Output the [x, y] coordinate of the center of the cell containing the given text.  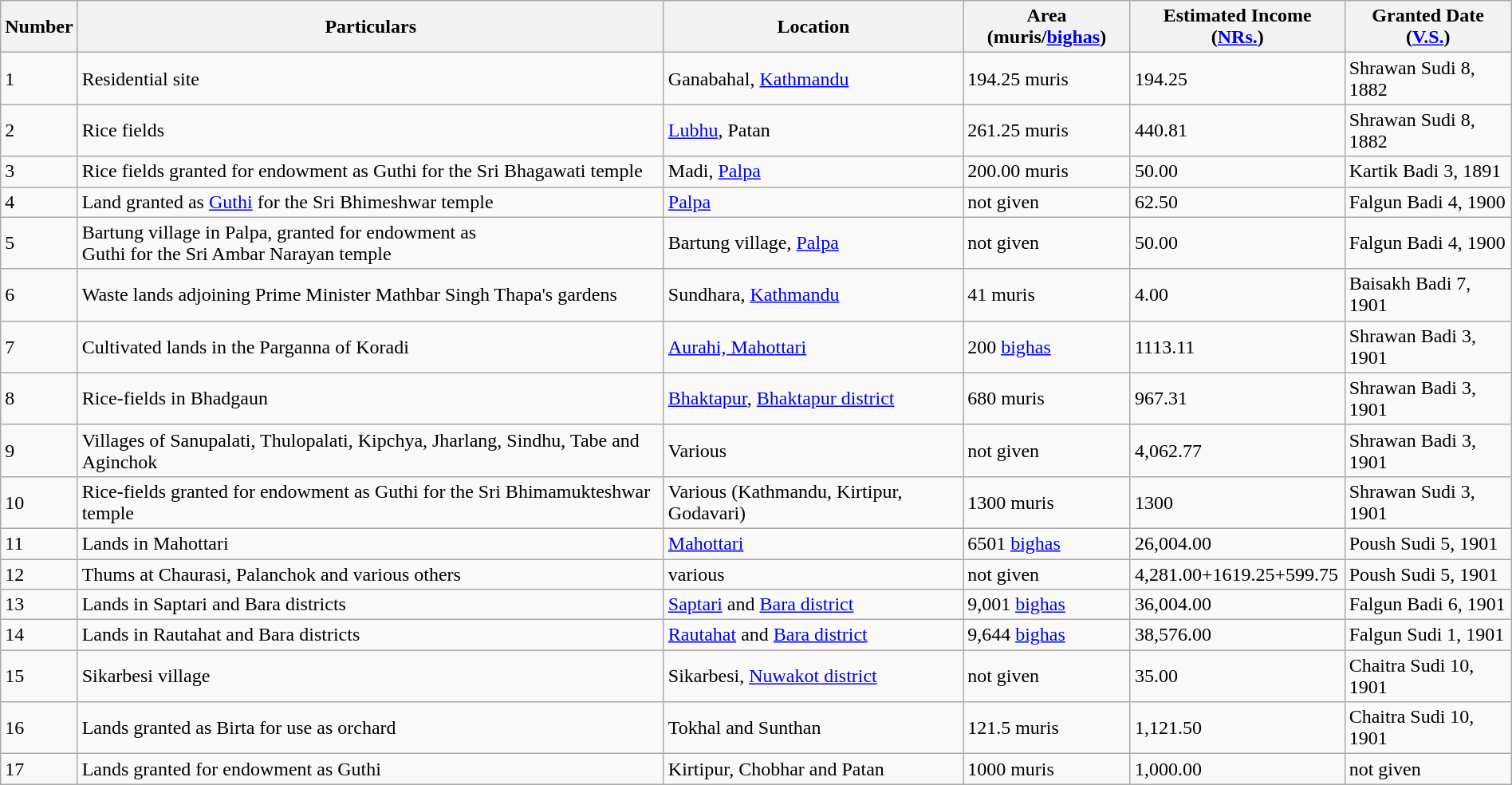
Palpa [813, 202]
967.31 [1238, 399]
Falgun Sudi 1, 1901 [1427, 635]
2 [39, 131]
Location [813, 27]
Various (Kathmandu, Kirtipur, Godavari) [813, 503]
12 [39, 574]
6501 bighas [1047, 543]
41 muris [1047, 295]
Saptari and Bara district [813, 605]
Bhaktapur, Bhaktapur district [813, 399]
26,004.00 [1238, 543]
Aurahi, Mahottari [813, 346]
680 muris [1047, 399]
194.25 muris [1047, 78]
Rice-fields granted for endowment as Guthi for the Sri Bhimamukteshwar temple [370, 503]
Thums at Chaurasi, Palanchok and various others [370, 574]
4,281.00+1619.25+599.75 [1238, 574]
4.00 [1238, 295]
10 [39, 503]
9,644 bighas [1047, 635]
Lands in Mahottari [370, 543]
Falgun Badi 6, 1901 [1427, 605]
Bartung village in Palpa, granted for endowment asGuthi for the Sri Ambar Narayan temple [370, 243]
Villages of Sanupalati, Thulopalati, Kipchya, Jharlang, Sindhu, Tabe and Aginchok [370, 450]
Sikarbesi, Nuwakot district [813, 677]
261.25 muris [1047, 131]
36,004.00 [1238, 605]
13 [39, 605]
4,062.77 [1238, 450]
38,576.00 [1238, 635]
4 [39, 202]
9,001 bighas [1047, 605]
15 [39, 677]
194.25 [1238, 78]
Kartik Badi 3, 1891 [1427, 172]
440.81 [1238, 131]
Cultivated lands in the Parganna of Koradi [370, 346]
5 [39, 243]
1300 [1238, 503]
Sundhara, Kathmandu [813, 295]
Lands in Saptari and Bara districts [370, 605]
Area (muris/bighas) [1047, 27]
11 [39, 543]
Madi, Palpa [813, 172]
1300 muris [1047, 503]
Waste lands adjoining Prime Minister Mathbar Singh Thapa's gardens [370, 295]
Rice-fields in Bhadgaun [370, 399]
7 [39, 346]
1113.11 [1238, 346]
9 [39, 450]
various [813, 574]
1 [39, 78]
Baisakh Badi 7, 1901 [1427, 295]
Kirtipur, Chobhar and Patan [813, 769]
Mahottari [813, 543]
Rice fields granted for endowment as Guthi for the Sri Bhagawati temple [370, 172]
8 [39, 399]
Residential site [370, 78]
Granted Date (V.S.) [1427, 27]
Rautahat and Bara district [813, 635]
62.50 [1238, 202]
Particulars [370, 27]
Lands in Rautahat and Bara districts [370, 635]
Lubhu, Patan [813, 131]
Lands granted for endowment as Guthi [370, 769]
Shrawan Sudi 3, 1901 [1427, 503]
Land granted as Guthi for the Sri Bhimeshwar temple [370, 202]
1,121.50 [1238, 728]
Tokhal and Sunthan [813, 728]
Sikarbesi village [370, 677]
Bartung village, Palpa [813, 243]
6 [39, 295]
Number [39, 27]
1000 muris [1047, 769]
17 [39, 769]
200.00 muris [1047, 172]
Rice fields [370, 131]
16 [39, 728]
35.00 [1238, 677]
Lands granted as Birta for use as orchard [370, 728]
1,000.00 [1238, 769]
3 [39, 172]
121.5 muris [1047, 728]
Estimated Income (NRs.) [1238, 27]
Various [813, 450]
14 [39, 635]
Ganabahal, Kathmandu [813, 78]
200 bighas [1047, 346]
